Identify which cell holds the provided text, then report its [X, Y] central coordinate. 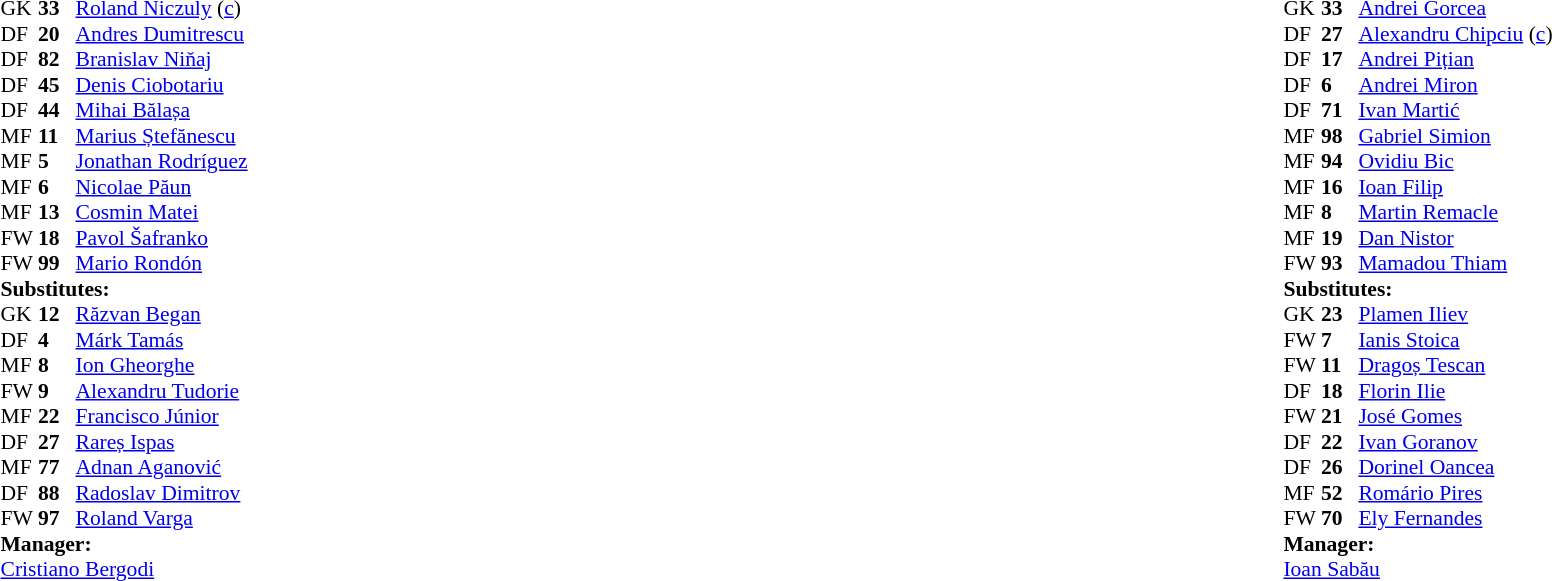
Andres Dumitrescu [162, 34]
45 [57, 85]
Cosmin Matei [162, 213]
José Gomes [1455, 417]
12 [57, 315]
21 [1340, 417]
9 [57, 391]
20 [57, 34]
Radoslav Dimitrov [162, 493]
Ion Gheorghe [162, 365]
Alexandru Chipciu (c) [1455, 34]
Dragoș Tescan [1455, 365]
Dan Nistor [1455, 238]
Ivan Goranov [1455, 442]
19 [1340, 238]
99 [57, 263]
Ioan Filip [1455, 187]
Branislav Niňaj [162, 59]
52 [1340, 493]
Gabriel Simion [1455, 136]
Adnan Aganović [162, 467]
Márk Tamás [162, 340]
Alexandru Tudorie [162, 391]
4 [57, 340]
71 [1340, 111]
16 [1340, 187]
17 [1340, 59]
44 [57, 111]
Ivan Martić [1455, 111]
Martin Remacle [1455, 213]
Marius Ștefănescu [162, 136]
Ely Fernandes [1455, 519]
Andrei Miron [1455, 85]
Jonathan Rodríguez [162, 161]
7 [1340, 340]
93 [1340, 263]
13 [57, 213]
Roland Varga [162, 519]
Andrei Pițian [1455, 59]
Plamen Iliev [1455, 315]
97 [57, 519]
94 [1340, 161]
Ianis Stoica [1455, 340]
Ovidiu Bic [1455, 161]
Mario Rondón [162, 263]
Romário Pires [1455, 493]
5 [57, 161]
98 [1340, 136]
Rareș Ispas [162, 442]
23 [1340, 315]
Mamadou Thiam [1455, 263]
Francisco Júnior [162, 417]
Mihai Bălașa [162, 111]
70 [1340, 519]
Nicolae Păun [162, 187]
Răzvan Began [162, 315]
Pavol Šafranko [162, 238]
Dorinel Oancea [1455, 467]
82 [57, 59]
26 [1340, 467]
Denis Ciobotariu [162, 85]
Florin Ilie [1455, 391]
88 [57, 493]
77 [57, 467]
